For the text-containing cell, return its midpoint in (x, y) coordinate format. 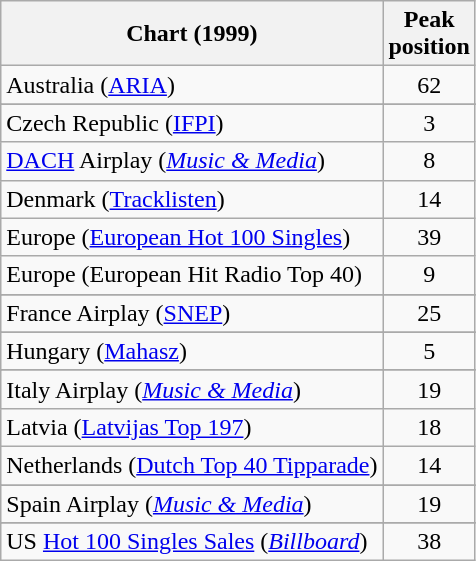
Chart (1999) (192, 34)
3 (429, 123)
Denmark (Tracklisten) (192, 199)
39 (429, 237)
25 (429, 313)
Europe (European Hit Radio Top 40) (192, 275)
Australia (ARIA) (192, 85)
France Airplay (SNEP) (192, 313)
9 (429, 275)
Netherlands (Dutch Top 40 Tipparade) (192, 465)
5 (429, 351)
US Hot 100 Singles Sales (Billboard) (192, 542)
62 (429, 85)
8 (429, 161)
Hungary (Mahasz) (192, 351)
18 (429, 427)
Italy Airplay (Music & Media) (192, 389)
Spain Airplay (Music & Media) (192, 503)
38 (429, 542)
Peakposition (429, 34)
DACH Airplay (Music & Media) (192, 161)
Europe (European Hot 100 Singles) (192, 237)
Latvia (Latvijas Top 197) (192, 427)
Czech Republic (IFPI) (192, 123)
